From the cell containing the given text, extract its center point as (x, y) coordinate. 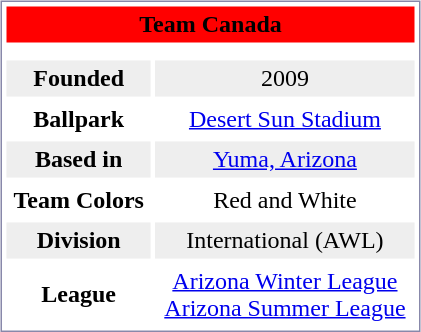
Division (78, 240)
Team Canada (210, 24)
Yuma, Arizona (284, 160)
Founded (78, 78)
Team Colors (78, 200)
League (78, 294)
International (AWL) (284, 240)
Based in (78, 160)
Desert Sun Stadium (284, 119)
Ballpark (78, 119)
2009 (284, 78)
Arizona Winter LeagueArizona Summer League (284, 294)
Red and White (284, 200)
